Determine the [X, Y] coordinate at the center of the cell enclosing the given text.  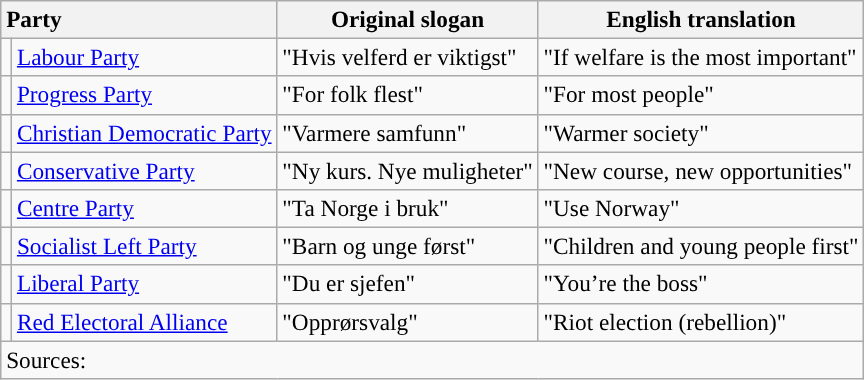
Christian Democratic Party [144, 133]
Socialist Left Party [144, 246]
"If welfare is the most important" [701, 57]
"Opprørsvalg" [408, 322]
Sources: [432, 359]
Party [139, 19]
"New course, new opportunities" [701, 170]
"Children and young people first" [701, 246]
"Varmere samfunn" [408, 133]
"You’re the boss" [701, 284]
English translation [701, 19]
Labour Party [144, 57]
Centre Party [144, 208]
"Ta Norge i bruk" [408, 208]
Conservative Party [144, 170]
Progress Party [144, 95]
"For most people" [701, 95]
"Du er sjefen" [408, 284]
Red Electoral Alliance [144, 322]
Original slogan [408, 19]
"Warmer society" [701, 133]
"Use Norway" [701, 208]
"Hvis velferd er viktigst" [408, 57]
"Ny kurs. Nye muligheter" [408, 170]
Liberal Party [144, 284]
"Riot election (rebellion)" [701, 322]
"For folk flest" [408, 95]
"Barn og unge først" [408, 246]
